For the text-containing cell, return its midpoint in [x, y] coordinate format. 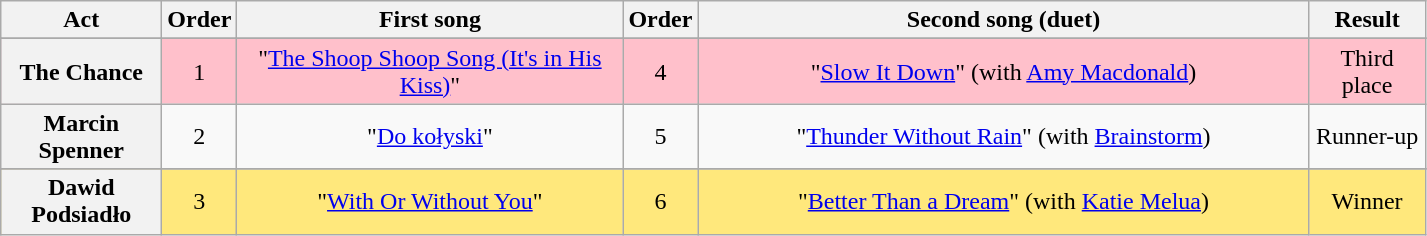
"Do kołyski" [430, 136]
"Thunder Without Rain" (with Brainstorm) [1004, 136]
"The Shoop Shoop Song (It's in His Kiss)" [430, 72]
"Better Than a Dream" (with Katie Melua) [1004, 202]
Third place [1367, 72]
Marcin Spenner [82, 136]
1 [200, 72]
Dawid Podsiadło [82, 202]
3 [200, 202]
5 [660, 136]
Winner [1367, 202]
6 [660, 202]
The Chance [82, 72]
"With Or Without You" [430, 202]
Second song (duet) [1004, 20]
Result [1367, 20]
Act [82, 20]
Runner-up [1367, 136]
"Slow It Down" (with Amy Macdonald) [1004, 72]
4 [660, 72]
2 [200, 136]
First song [430, 20]
